Pinpoint the cell where the given text exists, returning its (x, y) midpoint coordinate. 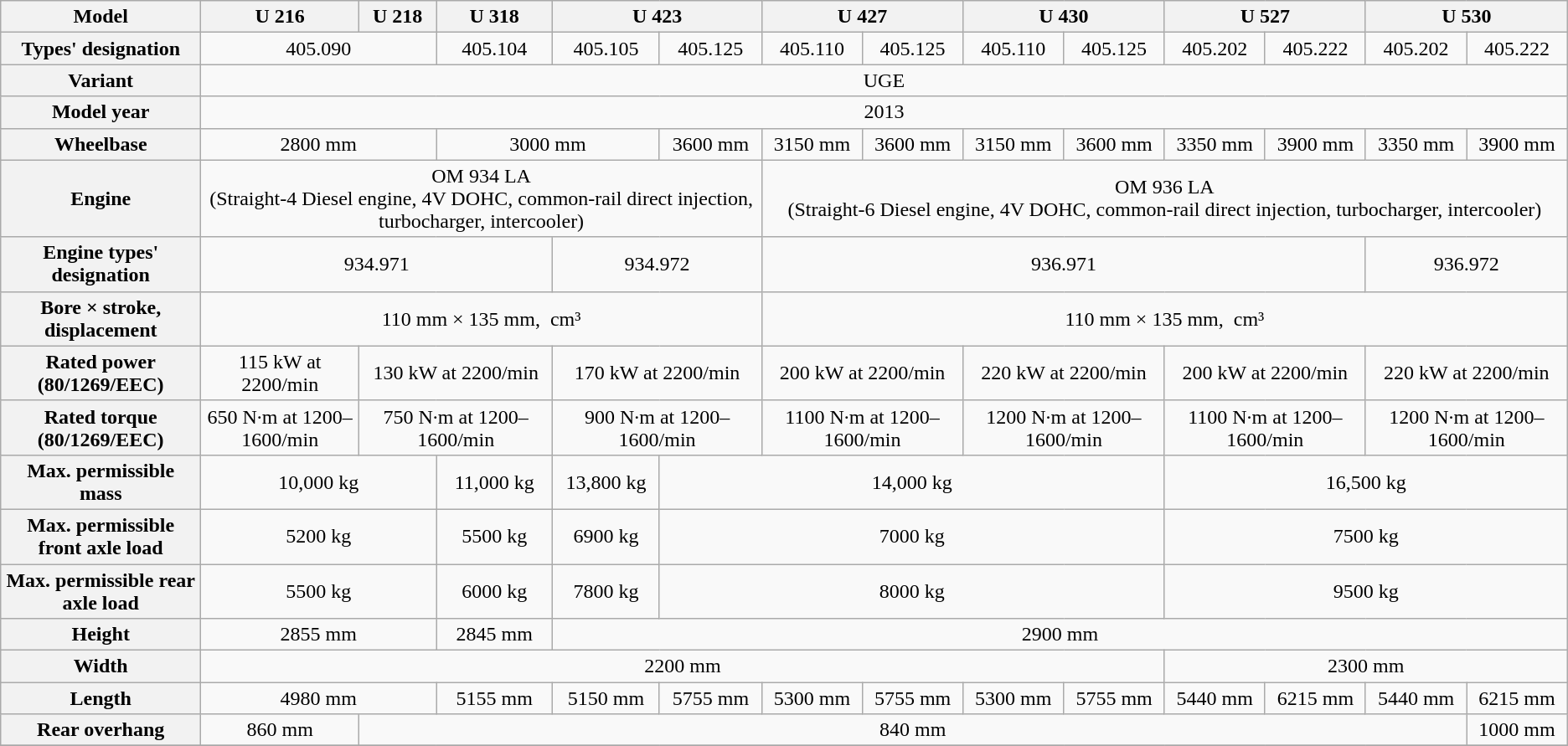
936.971 (1064, 265)
Length (101, 698)
860 mm (280, 730)
Model year (101, 112)
2013 (885, 112)
Model (101, 17)
Rear overhang (101, 730)
8000 kg (911, 591)
U 427 (862, 17)
U 430 (1064, 17)
934.971 (377, 265)
Engine (101, 198)
Types' designation (101, 49)
7000 kg (911, 536)
405.104 (494, 49)
405.105 (606, 49)
6900 kg (606, 536)
900 N·m at 1200–1600/min (658, 427)
5150 mm (606, 698)
934.972 (658, 265)
4980 mm (318, 698)
16,500 kg (1365, 482)
Rated power (80/1269/EEC) (101, 373)
U 527 (1265, 17)
U 216 (280, 17)
2300 mm (1365, 666)
14,000 kg (911, 482)
5200 kg (318, 536)
936.972 (1466, 265)
Bore × stroke, displacement (101, 318)
Variant (101, 80)
Max. permissible mass (101, 482)
2855 mm (318, 635)
2200 mm (683, 666)
5155 mm (494, 698)
Rated torque (80/1269/EEC) (101, 427)
7800 kg (606, 591)
UGE (885, 80)
13,800 kg (606, 482)
Max. permissible rear axle load (101, 591)
U 530 (1466, 17)
7500 kg (1365, 536)
2845 mm (494, 635)
Width (101, 666)
405.090 (318, 49)
170 kW at 2200/min (658, 373)
9500 kg (1365, 591)
11,000 kg (494, 482)
6000 kg (494, 591)
Max. permissible front axle load (101, 536)
750 N·m at 1200–1600/min (456, 427)
U 318 (494, 17)
650 N·m at 1200–1600/min (280, 427)
130 kW at 2200/min (456, 373)
2900 mm (1060, 635)
OM 936 LA(Straight-6 Diesel engine, 4V DOHC, common-rail direct injection, turbocharger, intercooler) (1164, 198)
OM 934 LA(Straight-4 Diesel engine, 4V DOHC, common-rail direct injection, turbocharger, intercooler) (482, 198)
Height (101, 635)
2800 mm (318, 144)
U 218 (398, 17)
1000 mm (1518, 730)
U 423 (658, 17)
10,000 kg (318, 482)
3000 mm (548, 144)
Engine types' designation (101, 265)
115 kW at 2200/min (280, 373)
840 mm (913, 730)
Wheelbase (101, 144)
